Detect which cell encompasses the target text, then output its [X, Y] center coordinate. 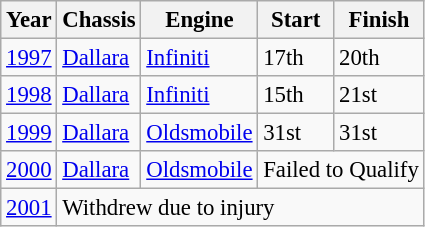
Year [29, 20]
Start [296, 20]
1999 [29, 133]
Chassis [99, 20]
17th [296, 58]
Failed to Qualify [341, 170]
1997 [29, 58]
2001 [29, 208]
Engine [200, 20]
20th [379, 58]
Withdrew due to injury [240, 208]
Finish [379, 20]
1998 [29, 95]
15th [296, 95]
2000 [29, 170]
21st [379, 95]
